From the cell containing the given text, extract its center point as (X, Y) coordinate. 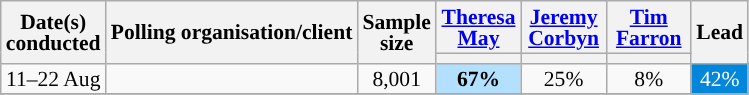
Polling organisation/client (232, 32)
11–22 Aug (54, 78)
Jeremy Corbyn (564, 27)
Tim Farron (648, 27)
42% (720, 78)
67% (478, 78)
25% (564, 78)
Date(s)conducted (54, 32)
8,001 (396, 78)
8% (648, 78)
Lead (720, 32)
Samplesize (396, 32)
Theresa May (478, 27)
